For the text-containing cell, return its midpoint in (x, y) coordinate format. 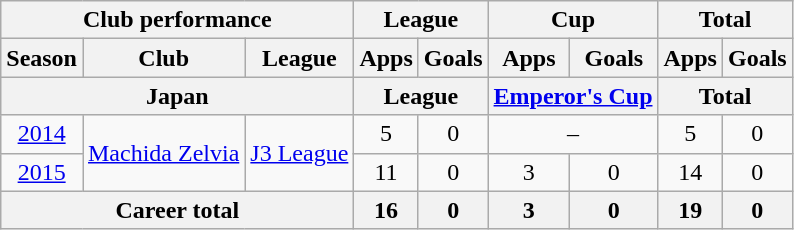
2015 (42, 172)
– (573, 134)
Career total (178, 210)
Japan (178, 96)
16 (386, 210)
14 (690, 172)
Club performance (178, 20)
19 (690, 210)
11 (386, 172)
Club (163, 58)
Season (42, 58)
J3 League (300, 153)
Cup (573, 20)
Machida Zelvia (163, 153)
Emperor's Cup (573, 96)
2014 (42, 134)
